From the cell containing the given text, extract its center point as (x, y) coordinate. 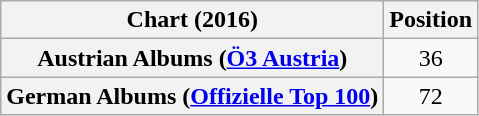
Austrian Albums (Ö3 Austria) (192, 58)
Position (431, 20)
36 (431, 58)
Chart (2016) (192, 20)
72 (431, 96)
German Albums (Offizielle Top 100) (192, 96)
